Pinpoint the cell where the given text exists, returning its [x, y] midpoint coordinate. 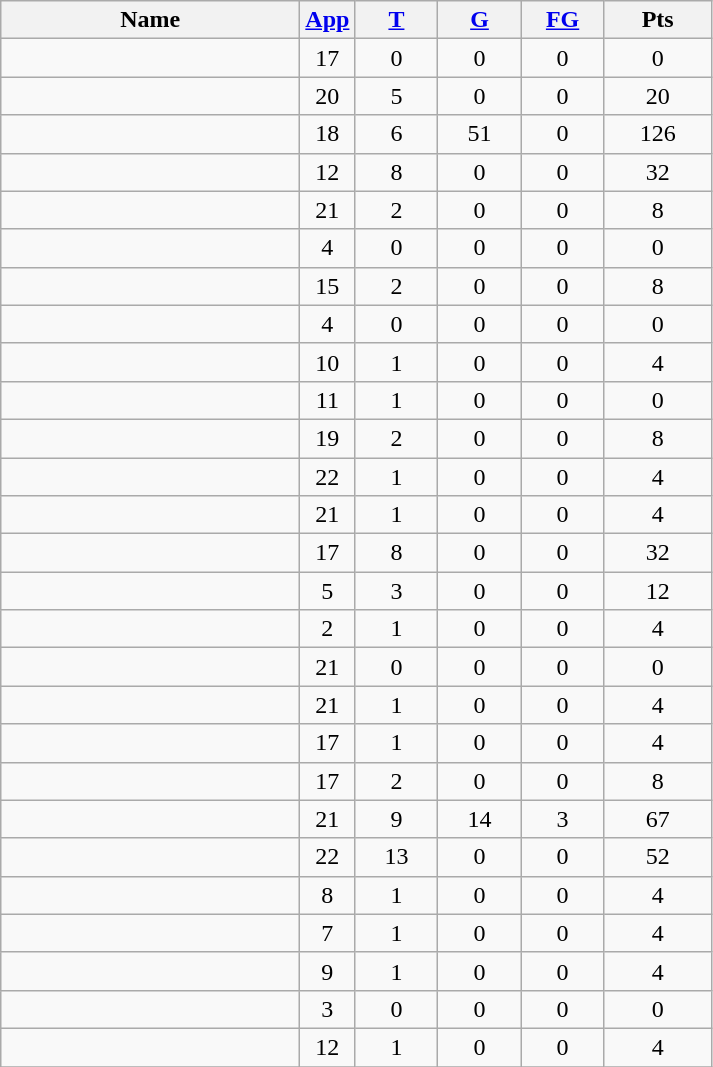
App [328, 20]
G [480, 20]
13 [396, 857]
126 [658, 134]
52 [658, 857]
Pts [658, 20]
11 [328, 400]
51 [480, 134]
14 [480, 819]
67 [658, 819]
Name [150, 20]
7 [328, 933]
T [396, 20]
18 [328, 134]
15 [328, 286]
10 [328, 362]
19 [328, 438]
FG [562, 20]
6 [396, 134]
